Output the [x, y] coordinate of the center of the cell containing the given text.  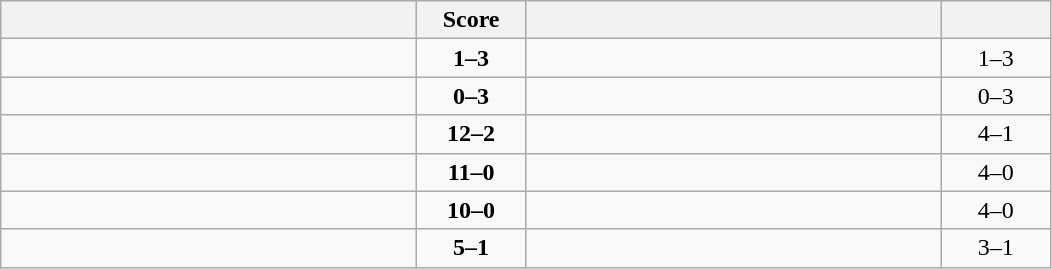
4–1 [996, 134]
10–0 [472, 210]
3–1 [996, 248]
5–1 [472, 248]
11–0 [472, 172]
12–2 [472, 134]
Score [472, 20]
